Find where the given text appears and provide that cell's center as [x, y] coordinate. 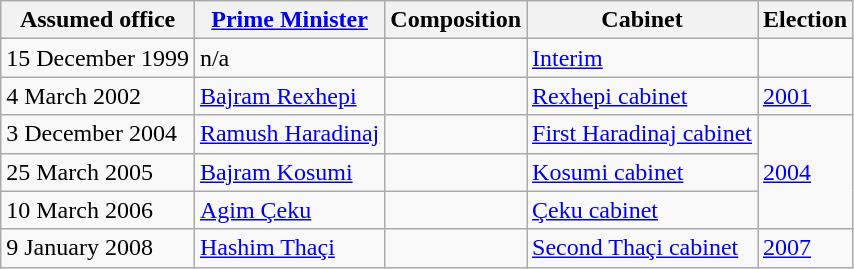
Prime Minister [289, 20]
Bajram Kosumi [289, 172]
Election [806, 20]
4 March 2002 [98, 96]
25 March 2005 [98, 172]
Ramush Haradinaj [289, 134]
9 January 2008 [98, 248]
Second Thaçi cabinet [642, 248]
Kosumi cabinet [642, 172]
Agim Çeku [289, 210]
Çeku cabinet [642, 210]
15 December 1999 [98, 58]
Bajram Rexhepi [289, 96]
Composition [456, 20]
First Haradinaj cabinet [642, 134]
10 March 2006 [98, 210]
Cabinet [642, 20]
Rexhepi cabinet [642, 96]
2007 [806, 248]
3 December 2004 [98, 134]
2004 [806, 172]
Interim [642, 58]
n/a [289, 58]
Hashim Thaçi [289, 248]
Assumed office [98, 20]
2001 [806, 96]
